Output the [x, y] coordinate of the center of the cell containing the given text.  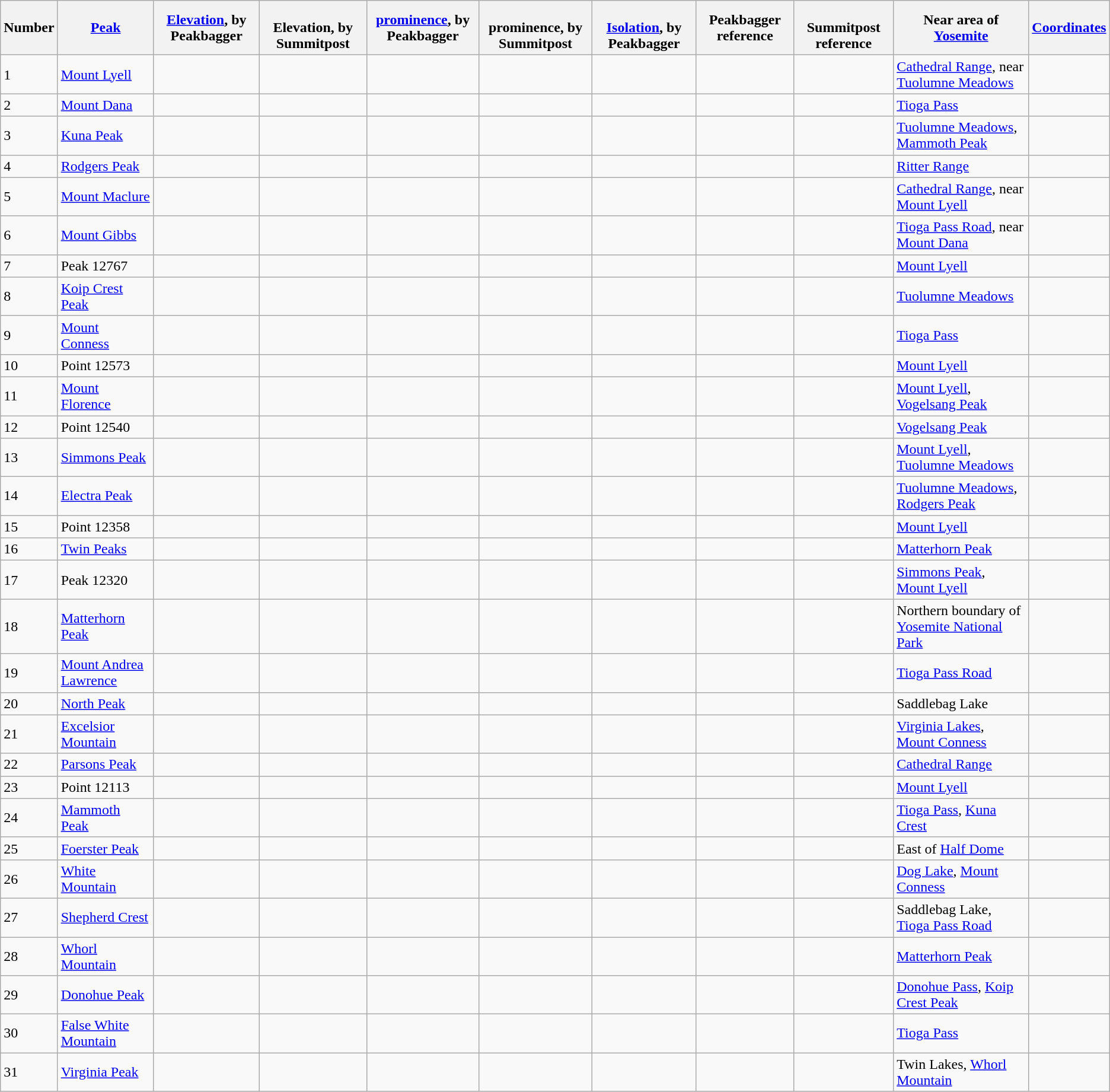
Electra Peak [106, 496]
4 [29, 166]
28 [29, 956]
Elevation, by Peakbagger [206, 28]
prominence, by Summitpost [535, 28]
5 [29, 197]
15 [29, 527]
Point 12573 [106, 365]
7 [29, 266]
14 [29, 496]
Mount Andrea Lawrence [106, 673]
Point 12358 [106, 527]
24 [29, 817]
Tuolumne Meadows, Rodgers Peak [961, 496]
Rodgers Peak [106, 166]
Isolation, by Peakbagger [644, 28]
31 [29, 1072]
Virginia Lakes, Mount Conness [961, 734]
10 [29, 365]
29 [29, 995]
Cathedral Range, near Tuolumne Meadows [961, 75]
16 [29, 549]
Twin Lakes, Whorl Mountain [961, 1072]
Foerster Peak [106, 848]
Simmons Peak [106, 458]
Summitpost reference [844, 28]
Mammoth Peak [106, 817]
False White Mountain [106, 1033]
Coordinates [1070, 28]
Northern boundary of Yosemite National Park [961, 626]
Donohue Pass, Koip Crest Peak [961, 995]
Vogelsang Peak [961, 426]
19 [29, 673]
Koip Crest Peak [106, 297]
Mount Gibbs [106, 235]
Parsons Peak [106, 765]
20 [29, 703]
27 [29, 917]
1 [29, 75]
22 [29, 765]
Saddlebag Lake [961, 703]
3 [29, 135]
Tioga Pass Road [961, 673]
Cathedral Range [961, 765]
Peak 12320 [106, 580]
Cathedral Range, near Mount Lyell [961, 197]
Saddlebag Lake, Tioga Pass Road [961, 917]
Mount Lyell, Tuolumne Meadows [961, 458]
Point 12540 [106, 426]
Near area of Yosemite [961, 28]
Mount Conness [106, 335]
Virginia Peak [106, 1072]
Peak [106, 28]
26 [29, 879]
2 [29, 105]
Mount Florence [106, 396]
Twin Peaks [106, 549]
Kuna Peak [106, 135]
White Mountain [106, 879]
17 [29, 580]
21 [29, 734]
Whorl Mountain [106, 956]
9 [29, 335]
Tuolumne Meadows, Mammoth Peak [961, 135]
Elevation, by Summitpost [313, 28]
Tuolumne Meadows [961, 297]
25 [29, 848]
Ritter Range [961, 166]
Mount Lyell, Vogelsang Peak [961, 396]
Mount Dana [106, 105]
Number [29, 28]
6 [29, 235]
Tioga Pass Road, near Mount Dana [961, 235]
Mount Maclure [106, 197]
Simmons Peak, Mount Lyell [961, 580]
Point 12113 [106, 787]
prominence, by Peakbagger [423, 28]
23 [29, 787]
Peakbagger reference [745, 28]
12 [29, 426]
30 [29, 1033]
Donohue Peak [106, 995]
North Peak [106, 703]
8 [29, 297]
Tioga Pass, Kuna Crest [961, 817]
Dog Lake, Mount Conness [961, 879]
13 [29, 458]
East of Half Dome [961, 848]
Shepherd Crest [106, 917]
11 [29, 396]
18 [29, 626]
Peak 12767 [106, 266]
Excelsior Mountain [106, 734]
